Identify which cell holds the provided text, then report its [x, y] central coordinate. 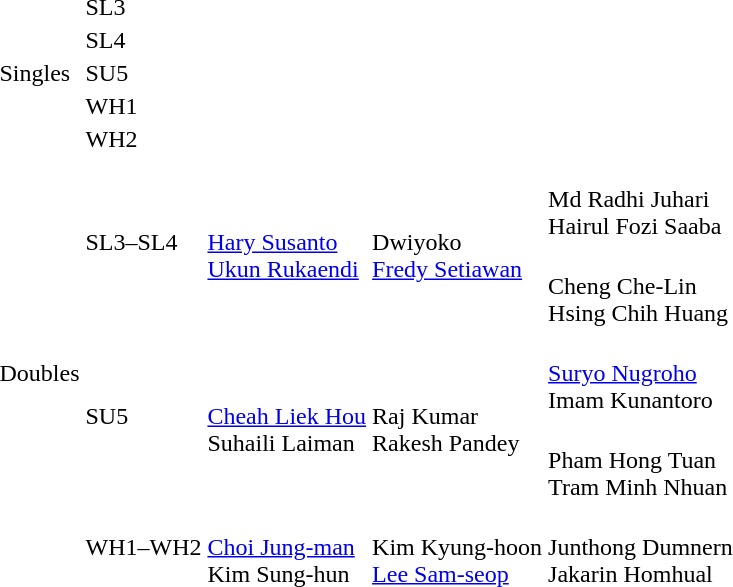
WH1 [144, 106]
WH2 [144, 139]
Cheah Liek HouSuhaili Laiman [287, 416]
DwiyokoFredy Setiawan [458, 242]
Raj KumarRakesh Pandey [458, 416]
SL3–SL4 [144, 242]
Hary SusantoUkun Rukaendi [287, 242]
SL4 [144, 40]
